Capture the cell that displays the provided text and extract its [x, y] central coordinate. 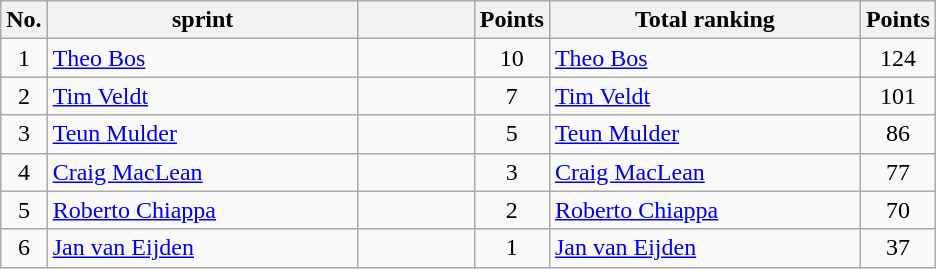
sprint [202, 20]
101 [898, 96]
6 [24, 248]
10 [512, 58]
86 [898, 134]
7 [512, 96]
4 [24, 172]
Total ranking [704, 20]
No. [24, 20]
70 [898, 210]
124 [898, 58]
77 [898, 172]
37 [898, 248]
